Pinpoint the cell where the given text exists, returning its [x, y] midpoint coordinate. 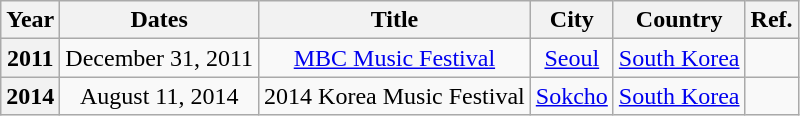
Year [30, 20]
Title [395, 20]
Dates [160, 20]
Country [679, 20]
2014 [30, 96]
Sokcho [572, 96]
2014 Korea Music Festival [395, 96]
August 11, 2014 [160, 96]
Ref. [772, 20]
Seoul [572, 58]
December 31, 2011 [160, 58]
2011 [30, 58]
City [572, 20]
MBC Music Festival [395, 58]
